Provide the [x, y] coordinate of the cell's center where the given text is located.  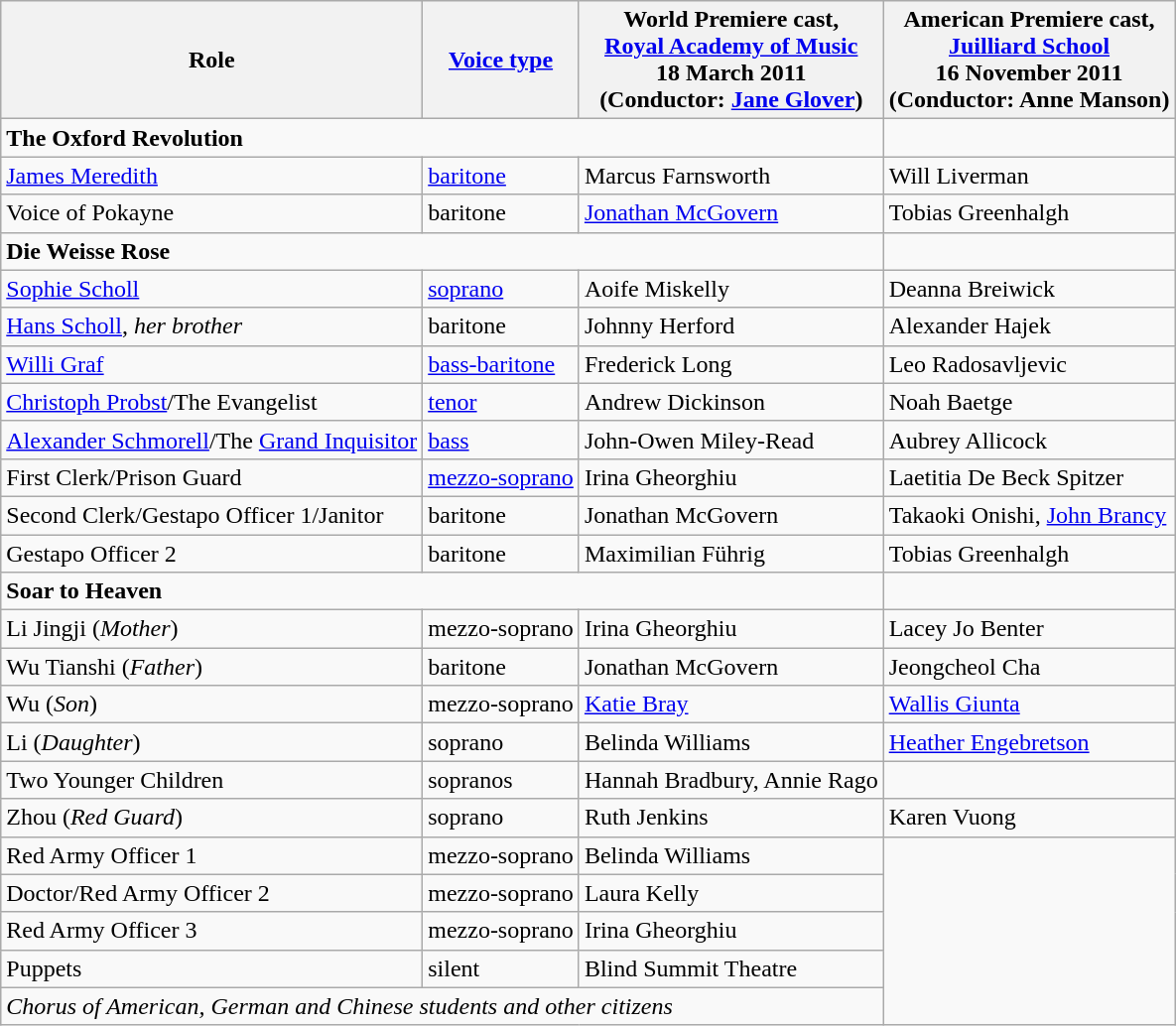
Soar to Heaven [443, 591]
Wallis Giunta [1029, 705]
Aoife Miskelly [730, 289]
Andrew Dickinson [730, 402]
Aubrey Allicock [1029, 440]
Two Younger Children [212, 780]
Frederick Long [730, 364]
Karen Vuong [1029, 818]
Will Liverman [1029, 176]
sopranos [501, 780]
Second Clerk/Gestapo Officer 1/Janitor [212, 515]
bass-baritone [501, 364]
Willi Graf [212, 364]
The Oxford Revolution [443, 138]
Sophie Scholl [212, 289]
First Clerk/Prison Guard [212, 477]
Blind Summit Theatre [730, 968]
Li (Daughter) [212, 742]
John-Owen Miley-Read [730, 440]
tenor [501, 402]
Johnny Herford [730, 326]
Voice of Pokayne [212, 213]
Lacey Jo Benter [1029, 629]
Doctor/Red Army Officer 2 [212, 893]
Voice type [501, 60]
Maximilian Führig [730, 553]
Noah Baetge [1029, 402]
Takaoki Onishi, John Brancy [1029, 515]
James Meredith [212, 176]
Chorus of American, German and Chinese students and other citizens [443, 1006]
Li Jingji (Mother) [212, 629]
Laura Kelly [730, 893]
Marcus Farnsworth [730, 176]
Hans Scholl, her brother [212, 326]
Die Weisse Rose [443, 251]
Wu (Son) [212, 705]
Alexander Schmorell/The Grand Inquisitor [212, 440]
bass [501, 440]
Ruth Jenkins [730, 818]
Laetitia De Beck Spitzer [1029, 477]
Red Army Officer 1 [212, 855]
World Premiere cast,Royal Academy of Music18 March 2011(Conductor: Jane Glover) [730, 60]
Alexander Hajek [1029, 326]
Christoph Probst/The Evangelist [212, 402]
Hannah Bradbury, Annie Rago [730, 780]
Jeongcheol Cha [1029, 667]
Puppets [212, 968]
Red Army Officer 3 [212, 931]
Role [212, 60]
silent [501, 968]
Leo Radosavljevic [1029, 364]
Katie Bray [730, 705]
Wu Tianshi (Father) [212, 667]
Heather Engebretson [1029, 742]
Gestapo Officer 2 [212, 553]
Zhou (Red Guard) [212, 818]
Deanna Breiwick [1029, 289]
American Premiere cast,Juilliard School16 November 2011(Conductor: Anne Manson) [1029, 60]
